Return [x, y] of the center of cell containing provided text 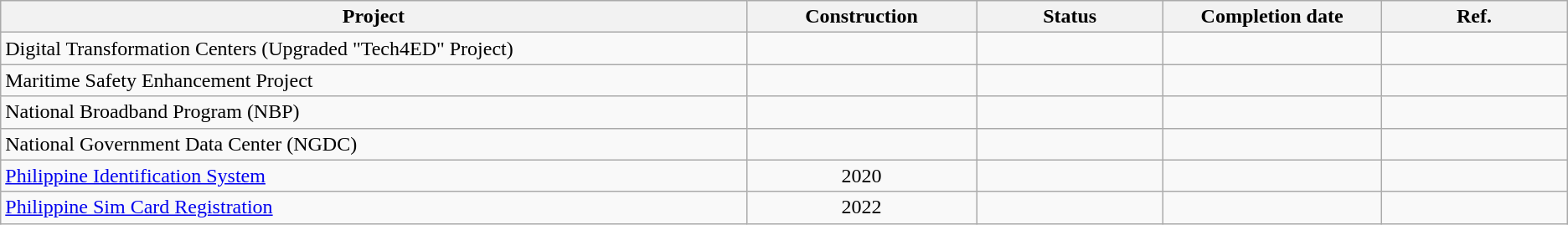
Construction [861, 17]
Ref. [1474, 17]
Completion date [1272, 17]
Maritime Safety Enhancement Project [374, 80]
Status [1070, 17]
Philippine Sim Card Registration [374, 207]
Project [374, 17]
Digital Transformation Centers (Upgraded "Tech4ED" Project) [374, 49]
2020 [861, 176]
Philippine Identification System [374, 176]
National Government Data Center (NGDC) [374, 144]
2022 [861, 207]
National Broadband Program (NBP) [374, 112]
